Pinpoint the cell where the given text exists, returning its (X, Y) midpoint coordinate. 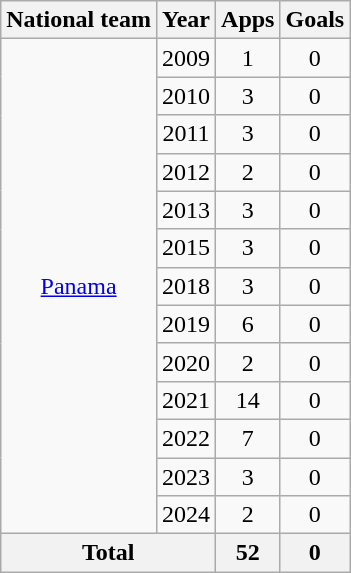
1 (248, 58)
2023 (186, 477)
2022 (186, 438)
2015 (186, 248)
7 (248, 438)
2019 (186, 324)
2013 (186, 210)
2021 (186, 400)
2024 (186, 515)
14 (248, 400)
Total (108, 553)
Apps (248, 20)
2018 (186, 286)
2011 (186, 134)
Year (186, 20)
Goals (315, 20)
2009 (186, 58)
Panama (79, 286)
6 (248, 324)
52 (248, 553)
2020 (186, 362)
2010 (186, 96)
National team (79, 20)
2012 (186, 172)
